Scan for the cell matching the given text and deliver its [x, y] coordinate at center. 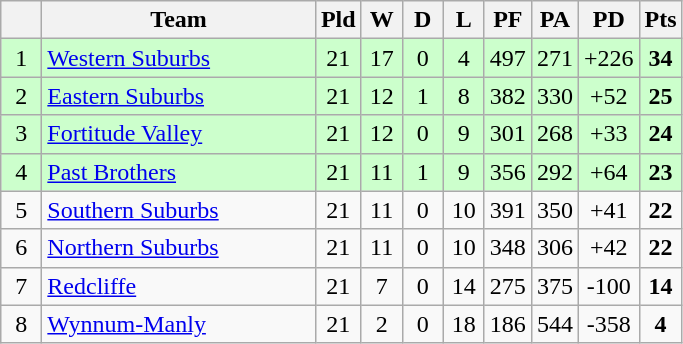
Fortitude Valley [179, 134]
292 [554, 172]
+41 [608, 210]
Past Brothers [179, 172]
PD [608, 20]
Redcliffe [179, 286]
382 [508, 96]
L [464, 20]
544 [554, 324]
PA [554, 20]
Eastern Suburbs [179, 96]
D [422, 20]
186 [508, 324]
W [382, 20]
330 [554, 96]
+64 [608, 172]
5 [22, 210]
+42 [608, 248]
+226 [608, 58]
Northern Suburbs [179, 248]
275 [508, 286]
25 [660, 96]
3 [22, 134]
+52 [608, 96]
268 [554, 134]
391 [508, 210]
PF [508, 20]
Team [179, 20]
24 [660, 134]
350 [554, 210]
271 [554, 58]
-358 [608, 324]
375 [554, 286]
23 [660, 172]
301 [508, 134]
348 [508, 248]
Pld [338, 20]
Pts [660, 20]
6 [22, 248]
497 [508, 58]
356 [508, 172]
17 [382, 58]
+33 [608, 134]
Western Suburbs [179, 58]
306 [554, 248]
Wynnum-Manly [179, 324]
34 [660, 58]
-100 [608, 286]
18 [464, 324]
Southern Suburbs [179, 210]
